Provide the (x, y) coordinate of the cell's center where the given text is located.  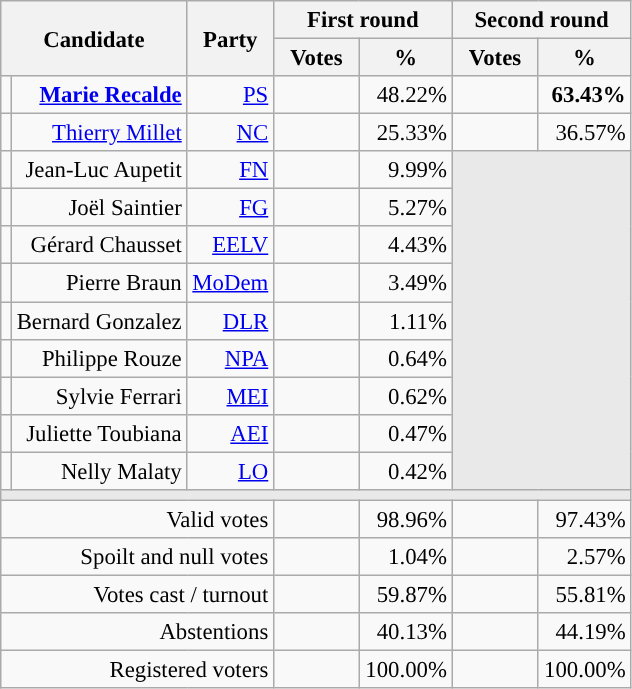
PS (230, 95)
First round (364, 20)
Valid votes (138, 519)
5.27% (406, 208)
44.19% (584, 632)
FN (230, 170)
Candidate (94, 38)
NPA (230, 358)
55.81% (584, 594)
98.96% (406, 519)
MoDem (230, 283)
Second round (542, 20)
Joël Saintier (99, 208)
0.62% (406, 396)
Nelly Malaty (99, 471)
Sylvie Ferrari (99, 396)
40.13% (406, 632)
59.87% (406, 594)
Bernard Gonzalez (99, 321)
Votes cast / turnout (138, 594)
63.43% (584, 95)
Juliette Toubiana (99, 433)
Party (230, 38)
Philippe Rouze (99, 358)
36.57% (584, 133)
NC (230, 133)
EELV (230, 245)
Abstentions (138, 632)
97.43% (584, 519)
2.57% (584, 557)
1.04% (406, 557)
Pierre Braun (99, 283)
Jean-Luc Aupetit (99, 170)
Thierry Millet (99, 133)
MEI (230, 396)
AEI (230, 433)
FG (230, 208)
Gérard Chausset (99, 245)
LO (230, 471)
48.22% (406, 95)
0.64% (406, 358)
Registered voters (138, 670)
3.49% (406, 283)
DLR (230, 321)
Marie Recalde (99, 95)
0.47% (406, 433)
4.43% (406, 245)
9.99% (406, 170)
0.42% (406, 471)
Spoilt and null votes (138, 557)
1.11% (406, 321)
25.33% (406, 133)
